Locate the cell with the specified text and output its (x, y) center coordinate. 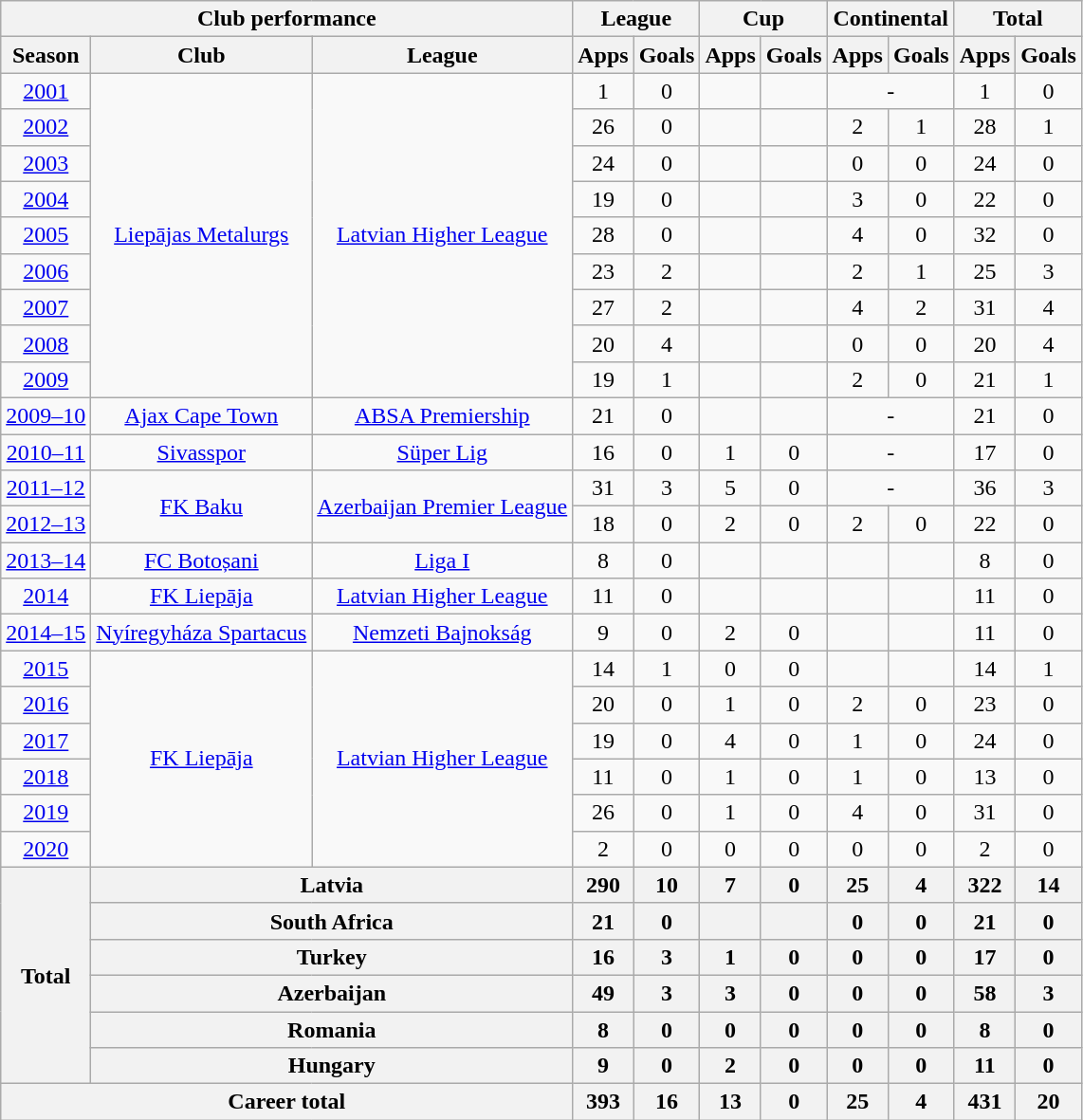
Süper Lig (442, 452)
2016 (46, 705)
58 (984, 993)
Romania (332, 1029)
2001 (46, 91)
2013–14 (46, 560)
2014–15 (46, 633)
Career total (286, 1102)
2009–10 (46, 415)
27 (603, 307)
Liepājas Metalurgs (201, 235)
Sivasspor (201, 452)
2014 (46, 597)
32 (984, 235)
2006 (46, 271)
Azerbaijan (332, 993)
18 (603, 524)
2005 (46, 235)
ABSA Premiership (442, 415)
Hungary (332, 1066)
2011–12 (46, 488)
393 (603, 1102)
2018 (46, 777)
2004 (46, 199)
7 (730, 885)
2007 (46, 307)
Continental (890, 19)
2010–11 (46, 452)
5 (730, 488)
10 (667, 885)
2015 (46, 669)
2019 (46, 813)
2003 (46, 163)
2008 (46, 343)
2002 (46, 127)
FK Baku (201, 506)
2012–13 (46, 524)
36 (984, 488)
2020 (46, 849)
Liga I (442, 560)
Club (201, 55)
Season (46, 55)
FC Botoșani (201, 560)
Nyíregyháza Spartacus (201, 633)
290 (603, 885)
Latvia (332, 885)
2009 (46, 379)
Ajax Cape Town (201, 415)
South Africa (332, 921)
322 (984, 885)
Nemzeti Bajnokság (442, 633)
2017 (46, 741)
Turkey (332, 957)
431 (984, 1102)
49 (603, 993)
Azerbaijan Premier League (442, 506)
Club performance (286, 19)
Cup (763, 19)
